Return the (x, y) coordinate for the center point of the cell that contains the specified text.  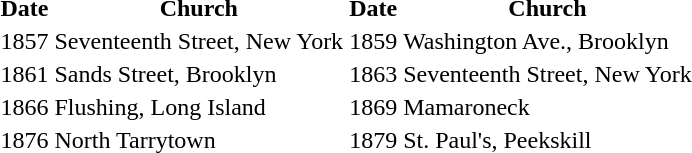
Seventeenth Street, New York (199, 41)
1863 (374, 74)
Sands Street, Brooklyn (199, 74)
1859 (374, 41)
Flushing, Long Island (199, 107)
1869 (374, 107)
